Scan for the cell matching the given text and deliver its (X, Y) coordinate at center. 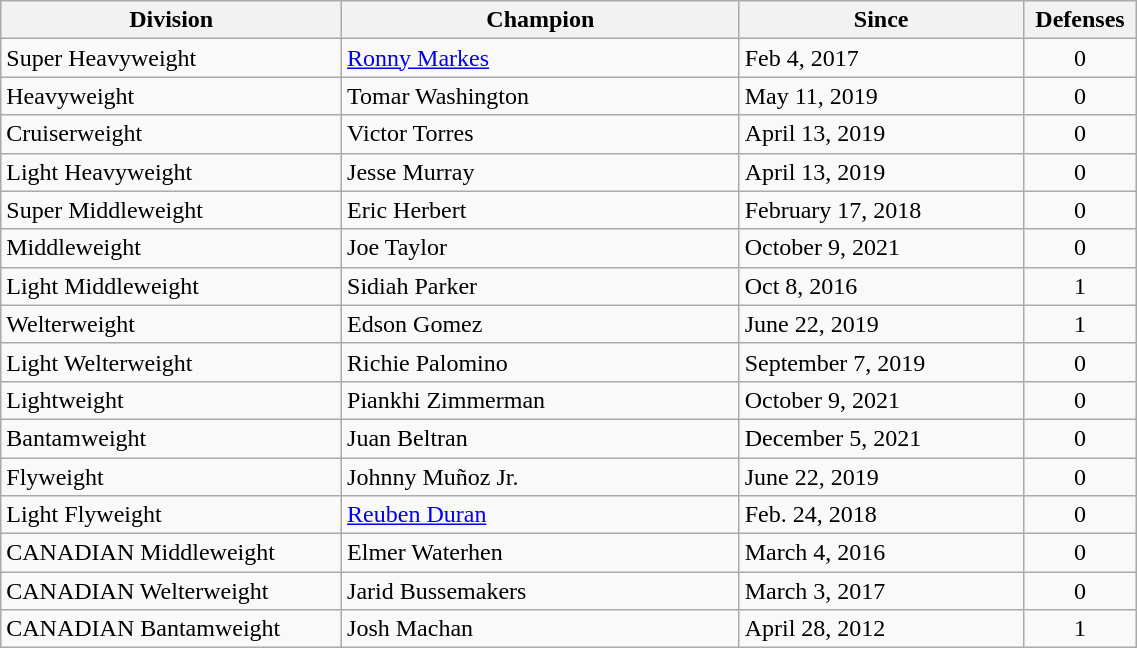
Light Middleweight (172, 286)
Reuben Duran (541, 515)
April 28, 2012 (881, 629)
Super Heavyweight (172, 58)
February 17, 2018 (881, 210)
Oct 8, 2016 (881, 286)
Light Welterweight (172, 362)
Super Middleweight (172, 210)
Defenses (1080, 20)
Piankhi Zimmerman (541, 400)
Victor Torres (541, 134)
Champion (541, 20)
Eric Herbert (541, 210)
CANADIAN Welterweight (172, 591)
Edson Gomez (541, 324)
Sidiah Parker (541, 286)
Richie Palomino (541, 362)
December 5, 2021 (881, 438)
Flyweight (172, 477)
March 4, 2016 (881, 553)
Welterweight (172, 324)
Jesse Murray (541, 172)
CANADIAN Middleweight (172, 553)
Tomar Washington (541, 96)
Division (172, 20)
May 11, 2019 (881, 96)
Heavyweight (172, 96)
Lightweight (172, 400)
Juan Beltran (541, 438)
Joe Taylor (541, 248)
September 7, 2019 (881, 362)
Light Heavyweight (172, 172)
Ronny Markes (541, 58)
Middleweight (172, 248)
Light Flyweight (172, 515)
Elmer Waterhen (541, 553)
Bantamweight (172, 438)
Feb 4, 2017 (881, 58)
Cruiserweight (172, 134)
March 3, 2017 (881, 591)
Johnny Muñoz Jr. (541, 477)
Jarid Bussemakers (541, 591)
CANADIAN Bantamweight (172, 629)
Josh Machan (541, 629)
Since (881, 20)
Feb. 24, 2018 (881, 515)
